Identify which cell holds the provided text, then report its (x, y) central coordinate. 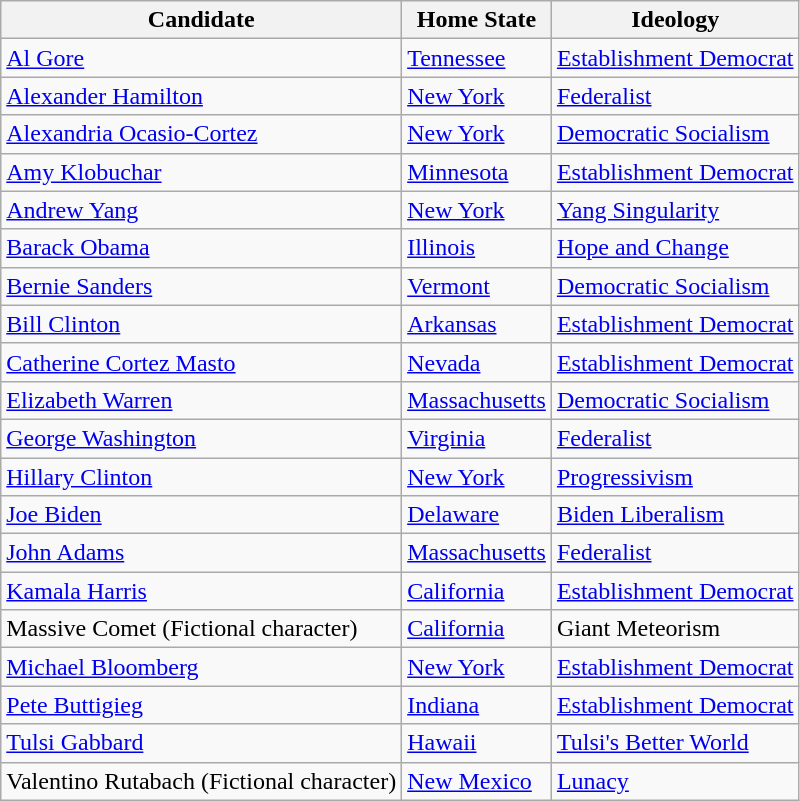
Joe Biden (202, 515)
Home State (477, 20)
Catherine Cortez Masto (202, 362)
Tulsi Gabbard (202, 743)
Tennessee (477, 58)
Hawaii (477, 743)
Virginia (477, 438)
New Mexico (477, 781)
Illinois (477, 248)
John Adams (202, 553)
Kamala Harris (202, 591)
Lunacy (675, 781)
Massive Comet (Fictional character) (202, 629)
Nevada (477, 362)
Progressivism (675, 477)
Bill Clinton (202, 324)
George Washington (202, 438)
Ideology (675, 20)
Amy Klobuchar (202, 172)
Pete Buttigieg (202, 705)
Minnesota (477, 172)
Candidate (202, 20)
Michael Bloomberg (202, 667)
Valentino Rutabach (Fictional character) (202, 781)
Yang Singularity (675, 210)
Elizabeth Warren (202, 400)
Indiana (477, 705)
Hope and Change (675, 248)
Giant Meteorism (675, 629)
Delaware (477, 515)
Bernie Sanders (202, 286)
Al Gore (202, 58)
Biden Liberalism (675, 515)
Alexander Hamilton (202, 96)
Alexandria Ocasio-Cortez (202, 134)
Vermont (477, 286)
Andrew Yang (202, 210)
Hillary Clinton (202, 477)
Tulsi's Better World (675, 743)
Arkansas (477, 324)
Barack Obama (202, 248)
